Return [x, y] of the center of cell containing provided text 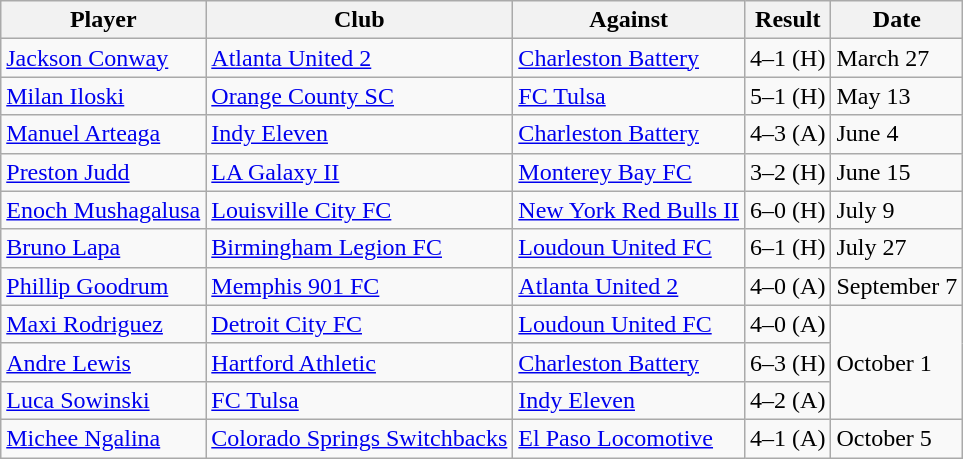
Phillip Goodrum [104, 286]
Monterey Bay FC [629, 172]
Club [360, 20]
Andre Lewis [104, 362]
Bruno Lapa [104, 248]
October 5 [897, 438]
Colorado Springs Switchbacks [360, 438]
June 4 [897, 134]
Detroit City FC [360, 324]
6–3 (H) [788, 362]
Preston Judd [104, 172]
4–1 (A) [788, 438]
6–0 (H) [788, 210]
5–1 (H) [788, 96]
Birmingham Legion FC [360, 248]
Result [788, 20]
September 7 [897, 286]
Player [104, 20]
Against [629, 20]
Jackson Conway [104, 58]
Louisville City FC [360, 210]
3–2 (H) [788, 172]
4–3 (A) [788, 134]
October 1 [897, 362]
May 13 [897, 96]
June 15 [897, 172]
Enoch Mushagalusa [104, 210]
Hartford Athletic [360, 362]
Orange County SC [360, 96]
Michee Ngalina [104, 438]
El Paso Locomotive [629, 438]
Maxi Rodriguez [104, 324]
Date [897, 20]
March 27 [897, 58]
Milan Iloski [104, 96]
July 9 [897, 210]
Memphis 901 FC [360, 286]
6–1 (H) [788, 248]
Manuel Arteaga [104, 134]
New York Red Bulls II [629, 210]
4–2 (A) [788, 400]
Luca Sowinski [104, 400]
July 27 [897, 248]
LA Galaxy II [360, 172]
4–1 (H) [788, 58]
